Pinpoint the cell where the given text exists, returning its [X, Y] midpoint coordinate. 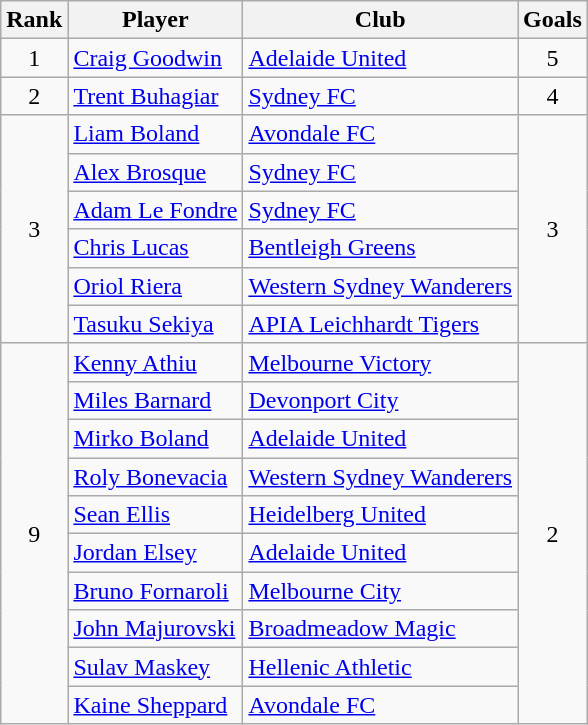
Miles Barnard [156, 400]
Bruno Fornaroli [156, 591]
Kaine Sheppard [156, 705]
Liam Boland [156, 134]
Mirko Boland [156, 438]
Sulav Maskey [156, 667]
Hellenic Athletic [380, 667]
Heidelberg United [380, 515]
Rank [34, 20]
Trent Buhagiar [156, 96]
Roly Bonevacia [156, 477]
Bentleigh Greens [380, 248]
4 [553, 96]
1 [34, 58]
Tasuku Sekiya [156, 324]
Melbourne City [380, 591]
Kenny Athiu [156, 362]
Alex Brosque [156, 172]
John Majurovski [156, 629]
Sean Ellis [156, 515]
Broadmeadow Magic [380, 629]
5 [553, 58]
9 [34, 534]
APIA Leichhardt Tigers [380, 324]
Goals [553, 20]
Club [380, 20]
Chris Lucas [156, 248]
Melbourne Victory [380, 362]
Craig Goodwin [156, 58]
Jordan Elsey [156, 553]
Devonport City [380, 400]
Adam Le Fondre [156, 210]
Oriol Riera [156, 286]
Player [156, 20]
